Provide the (x, y) coordinate of the cell's center where the given text is located.  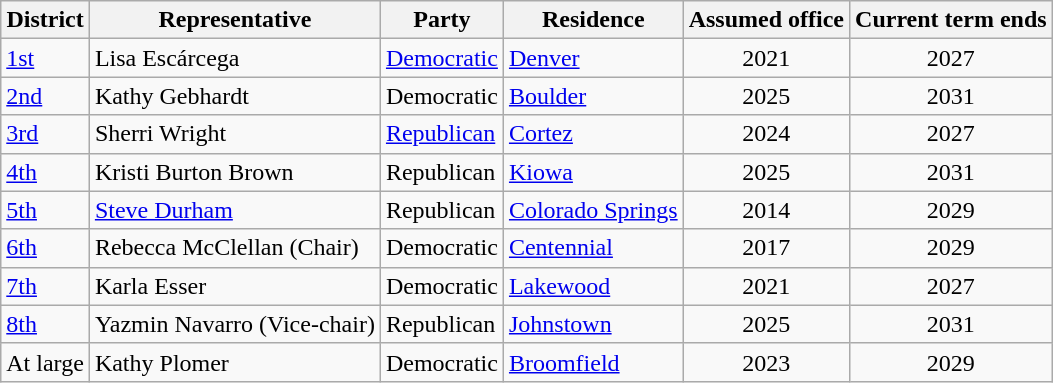
Current term ends (952, 20)
4th (46, 172)
6th (46, 248)
At large (46, 362)
2024 (766, 134)
Kiowa (593, 172)
Kristi Burton Brown (234, 172)
Centennial (593, 248)
Steve Durham (234, 210)
1st (46, 58)
2023 (766, 362)
Representative (234, 20)
2nd (46, 96)
8th (46, 324)
Broomfield (593, 362)
Boulder (593, 96)
Residence (593, 20)
Karla Esser (234, 286)
Colorado Springs (593, 210)
Yazmin Navarro (Vice-chair) (234, 324)
5th (46, 210)
3rd (46, 134)
Assumed office (766, 20)
Lakewood (593, 286)
2017 (766, 248)
Sherri Wright (234, 134)
Kathy Gebhardt (234, 96)
District (46, 20)
Denver (593, 58)
2014 (766, 210)
Rebecca McClellan (Chair) (234, 248)
Party (442, 20)
Lisa Escárcega (234, 58)
Johnstown (593, 324)
Cortez (593, 134)
Kathy Plomer (234, 362)
7th (46, 286)
